Return (X, Y) of the center of cell containing provided text 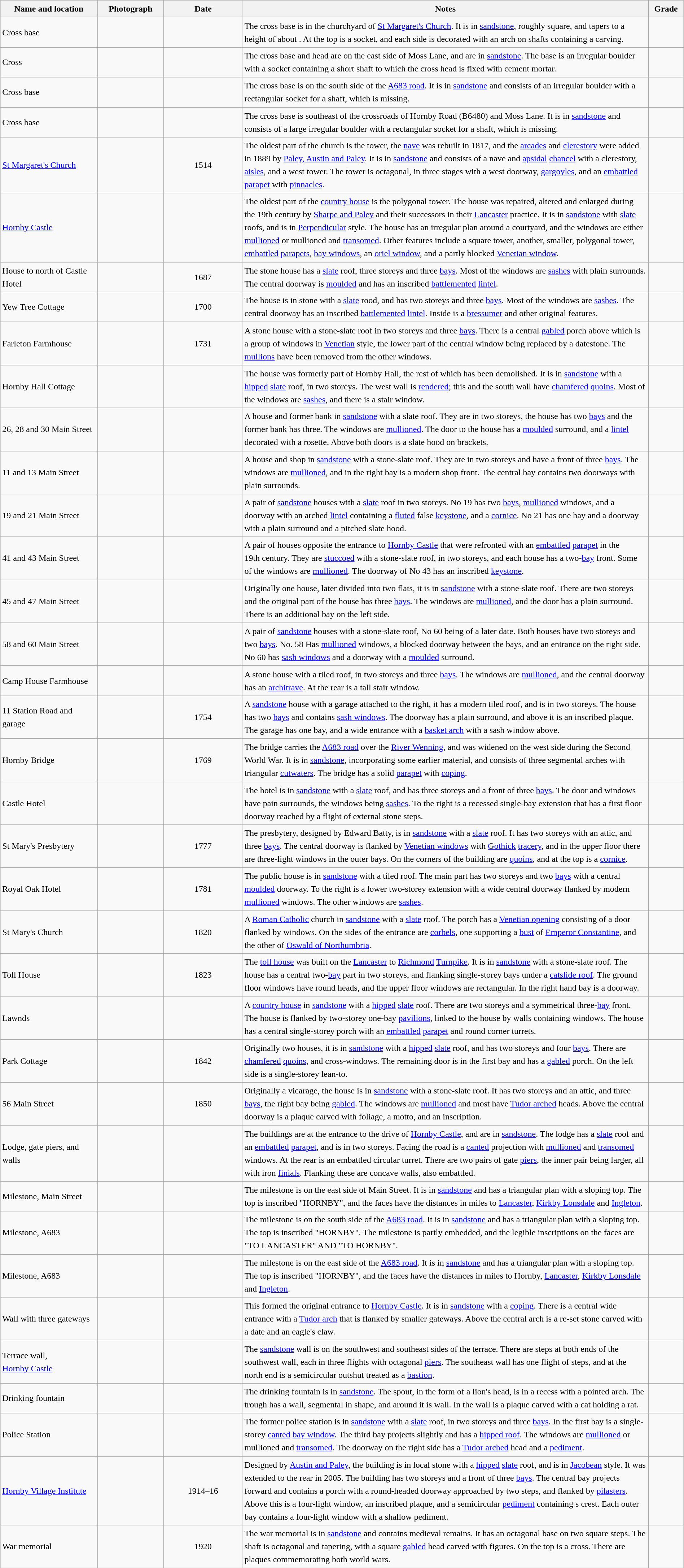
Royal Oak Hotel (49, 889)
1823 (203, 975)
1914–16 (203, 1490)
56 Main Street (49, 1104)
1781 (203, 889)
Wall with three gateways (49, 1319)
1731 (203, 344)
1754 (203, 717)
Grade (666, 9)
1920 (203, 1547)
Drinking fountain (49, 1398)
1700 (203, 307)
1842 (203, 1061)
Notes (445, 9)
41 and 43 Main Street (49, 559)
11 Station Road and garage (49, 717)
19 and 21 Main Street (49, 515)
Hornby Bridge (49, 760)
Farleton Farmhouse (49, 344)
Hornby Hall Cottage (49, 386)
Park Cottage (49, 1061)
Yew Tree Cottage (49, 307)
Camp House Farmhouse (49, 681)
St Mary's Church (49, 932)
Police Station (49, 1435)
Hornby Village Institute (49, 1490)
War memorial (49, 1547)
House to north of Castle Hotel (49, 277)
Castle Hotel (49, 803)
45 and 47 Main Street (49, 601)
Lodge, gate piers, and walls (49, 1153)
Name and location (49, 9)
11 and 13 Main Street (49, 473)
Hornby Castle (49, 227)
58 and 60 Main Street (49, 645)
1769 (203, 760)
26, 28 and 30 Main Street (49, 429)
1820 (203, 932)
St Mary's Presbytery (49, 846)
Toll House (49, 975)
Lawnds (49, 1018)
Date (203, 9)
Milestone, Main Street (49, 1197)
Terrace wall,Hornby Castle (49, 1362)
1850 (203, 1104)
Photograph (131, 9)
1687 (203, 277)
Cross (49, 62)
1777 (203, 846)
St Margaret's Church (49, 165)
1514 (203, 165)
